Return the [x, y] coordinate for the center point of the cell that contains the specified text.  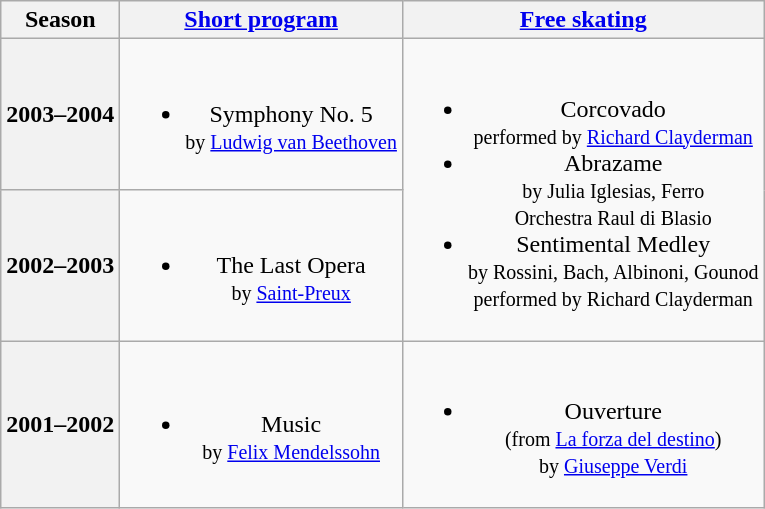
Ouverture (from La forza del destino) by Giuseppe Verdi [583, 424]
2001–2002 [60, 424]
Short program [262, 20]
Free skating [583, 20]
2003–2004 [60, 114]
2002–2003 [60, 266]
Season [60, 20]
Music by Felix Mendelssohn [262, 424]
Symphony No. 5 by Ludwig van Beethoven [262, 114]
The Last Opera by Saint-Preux [262, 266]
